Capture the cell that displays the provided text and extract its [x, y] central coordinate. 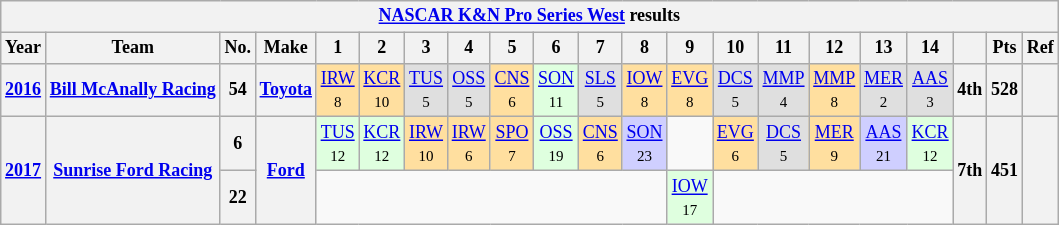
Team [132, 48]
MMP8 [834, 90]
Ford [286, 170]
4th [970, 90]
MER9 [834, 144]
2016 [24, 90]
SPO7 [512, 144]
EVG8 [690, 90]
Pts [1005, 48]
12 [834, 48]
Year [24, 48]
528 [1005, 90]
IRW8 [338, 90]
2 [382, 48]
AAS21 [884, 144]
SON23 [644, 144]
Make [286, 48]
7 [600, 48]
5 [512, 48]
NASCAR K&N Pro Series West results [530, 16]
451 [1005, 170]
IRW6 [468, 144]
No. [238, 48]
Ref [1040, 48]
EVG6 [735, 144]
1 [338, 48]
4 [468, 48]
14 [930, 48]
54 [238, 90]
TUS5 [426, 90]
MMP4 [784, 90]
22 [238, 197]
8 [644, 48]
IOW17 [690, 197]
IOW8 [644, 90]
OSS19 [556, 144]
SLS5 [600, 90]
MER2 [884, 90]
SON11 [556, 90]
AAS3 [930, 90]
11 [784, 48]
10 [735, 48]
Bill McAnally Racing [132, 90]
KCR10 [382, 90]
Toyota [286, 90]
TUS12 [338, 144]
2017 [24, 170]
9 [690, 48]
13 [884, 48]
7th [970, 170]
IRW10 [426, 144]
OSS5 [468, 90]
Sunrise Ford Racing [132, 170]
3 [426, 48]
